Return (x, y) of the center of cell containing provided text 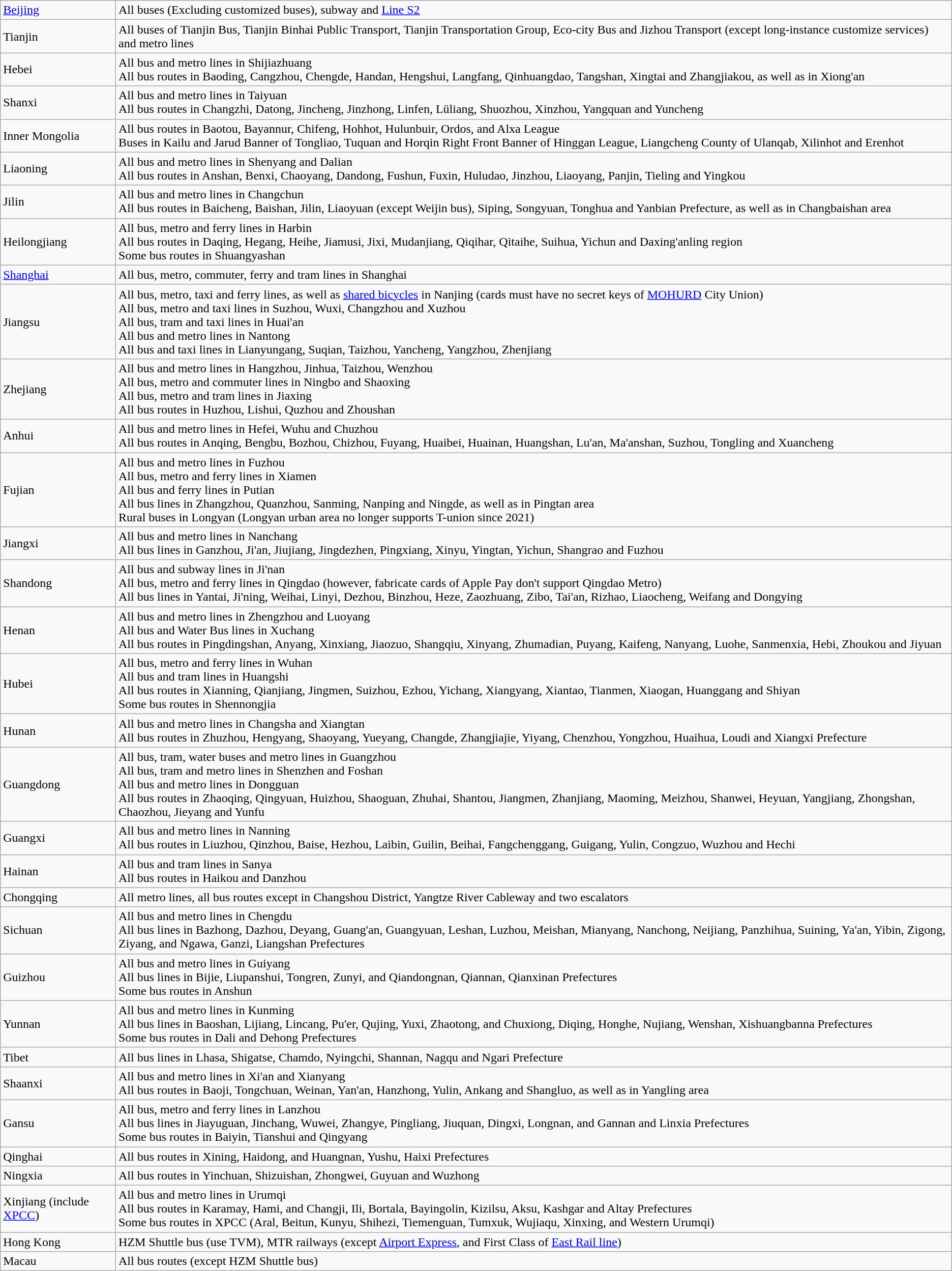
Beijing (58, 10)
Tianjin (58, 37)
All bus and metro lines in TaiyuanAll bus routes in Changzhi, Datong, Jincheng, Jinzhong, Linfen, Lüliang, Shuozhou, Xinzhou, Yangquan and Yuncheng (534, 103)
Fujian (58, 490)
Hebei (58, 69)
Hainan (58, 871)
Zhejiang (58, 389)
Hubei (58, 684)
Tibet (58, 1057)
Sichuan (58, 930)
Macau (58, 1261)
All metro lines, all bus routes except in Changshou District, Yangtze River Cableway and two escalators (534, 897)
All bus routes in Yinchuan, Shizuishan, Zhongwei, Guyuan and Wuzhong (534, 1176)
Jiangsu (58, 321)
HZM Shuttle bus (use TVM), MTR railways (except Airport Express, and First Class of East Rail line) (534, 1242)
Anhui (58, 435)
Guangxi (58, 838)
Gansu (58, 1123)
All bus and tram lines in SanyaAll bus routes in Haikou and Danzhou (534, 871)
All buses (Excluding customized buses), subway and Line S2 (534, 10)
All bus lines in Lhasa, Shigatse, Chamdo, Nyingchi, Shannan, Nagqu and Ngari Prefecture (534, 1057)
Heilongjiang (58, 242)
All bus and metro lines in NanchangAll bus lines in Ganzhou, Ji'an, Jiujiang, Jingdezhen, Pingxiang, Xinyu, Yingtan, Yichun, Shangrao and Fuzhou (534, 543)
Chongqing (58, 897)
Inner Mongolia (58, 135)
Jilin (58, 201)
Guizhou (58, 977)
Shandong (58, 583)
Xinjiang (include XPCC) (58, 1209)
Qinghai (58, 1156)
Jiangxi (58, 543)
Henan (58, 630)
Shanxi (58, 103)
Yunnan (58, 1024)
Shanghai (58, 275)
Ningxia (58, 1176)
All bus, metro, commuter, ferry and tram lines in Shanghai (534, 275)
Shaanxi (58, 1083)
All bus routes (except HZM Shuttle bus) (534, 1261)
Hunan (58, 730)
Guangdong (58, 784)
Liaoning (58, 169)
Hong Kong (58, 1242)
All bus routes in Xining, Haidong, and Huangnan, Yushu, Haixi Prefectures (534, 1156)
